Return [x, y] of the center of cell containing provided text 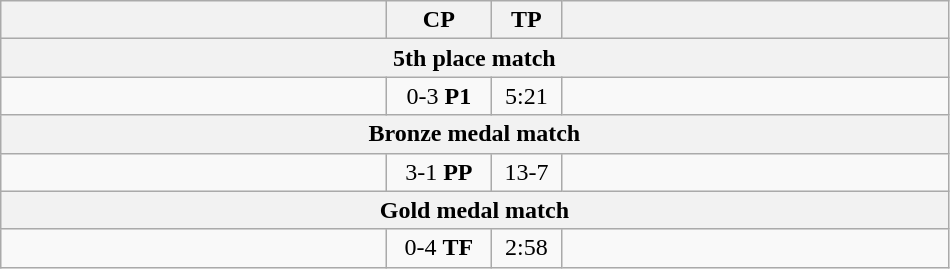
Bronze medal match [474, 134]
0-4 TF [439, 248]
TP [526, 20]
3-1 PP [439, 172]
0-3 P1 [439, 96]
13-7 [526, 172]
Gold medal match [474, 210]
CP [439, 20]
2:58 [526, 248]
5:21 [526, 96]
5th place match [474, 58]
